Scan for the cell matching the given text and deliver its [x, y] coordinate at center. 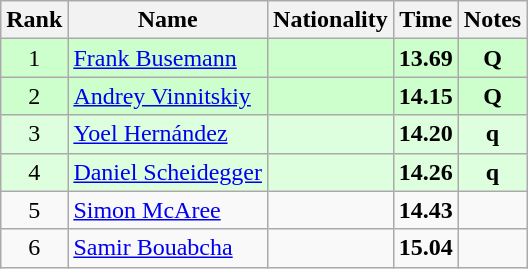
Yoel Hernández [168, 134]
2 [34, 96]
Simon McAree [168, 210]
6 [34, 248]
Rank [34, 20]
Daniel Scheidegger [168, 172]
14.26 [426, 172]
14.15 [426, 96]
Frank Busemann [168, 58]
14.43 [426, 210]
4 [34, 172]
1 [34, 58]
Time [426, 20]
3 [34, 134]
Notes [492, 20]
14.20 [426, 134]
Name [168, 20]
5 [34, 210]
Andrey Vinnitskiy [168, 96]
15.04 [426, 248]
Samir Bouabcha [168, 248]
Nationality [331, 20]
13.69 [426, 58]
